Extract the [x, y] coordinate from the center of the cell holding the provided text.  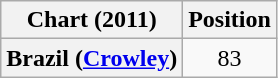
83 [230, 58]
Chart (2011) [92, 20]
Position [230, 20]
Brazil (Crowley) [92, 58]
